Determine the [x, y] coordinate at the center of the cell enclosing the given text.  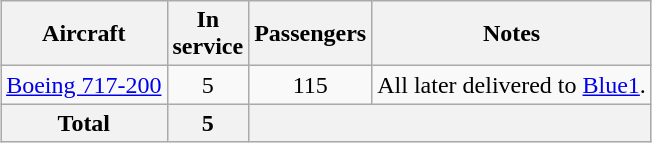
Notes [512, 34]
Inservice [208, 34]
All later delivered to Blue1. [512, 85]
Passengers [310, 34]
115 [310, 85]
Total [84, 123]
Aircraft [84, 34]
Boeing 717-200 [84, 85]
